For the text-containing cell, return its midpoint in [x, y] coordinate format. 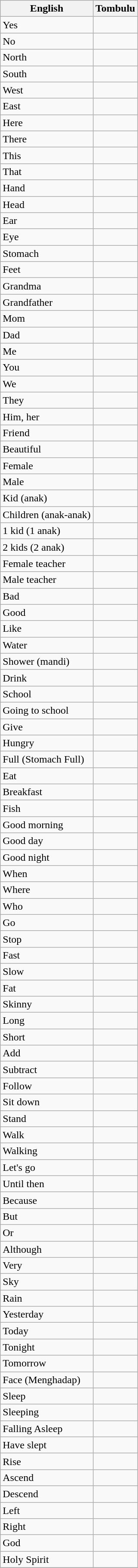
Male teacher [47, 580]
Good day [47, 841]
Tonight [47, 1347]
Eat [47, 776]
Subtract [47, 1070]
Beautiful [47, 449]
Fast [47, 955]
This [47, 155]
Because [47, 1200]
Sit down [47, 1102]
We [47, 384]
Hand [47, 188]
Water [47, 645]
Until then [47, 1184]
Drink [47, 678]
Falling Asleep [47, 1429]
Sleeping [47, 1412]
Face (Menghadap) [47, 1380]
Good [47, 612]
Short [47, 1037]
Stop [47, 939]
Yesterday [47, 1315]
English [47, 9]
Tomorrow [47, 1363]
Eye [47, 237]
Slow [47, 971]
Like [47, 629]
Here [47, 123]
Yes [47, 25]
When [47, 874]
Right [47, 1527]
Skinny [47, 1004]
Very [47, 1266]
East [47, 106]
Mom [47, 319]
Female teacher [47, 564]
Left [47, 1510]
Feet [47, 270]
Grandma [47, 286]
Grandfather [47, 302]
Today [47, 1331]
Children (anak-anak) [47, 515]
Long [47, 1021]
West [47, 90]
Follow [47, 1086]
Good night [47, 857]
Have slept [47, 1445]
Bad [47, 596]
Rain [47, 1298]
Full (Stomach Full) [47, 760]
Fat [47, 988]
Stomach [47, 253]
Sky [47, 1282]
Fish [47, 808]
Kid (anak) [47, 498]
Go [47, 923]
Friend [47, 433]
Me [47, 351]
Who [47, 906]
No [47, 41]
1 kid (1 anak) [47, 531]
Walk [47, 1135]
God [47, 1543]
North [47, 57]
Shower (mandi) [47, 661]
Add [47, 1053]
Tombulu [115, 9]
Good morning [47, 825]
Stand [47, 1119]
That [47, 172]
2 kids (2 anak) [47, 547]
Going to school [47, 710]
Walking [47, 1151]
You [47, 368]
Holy Spirit [47, 1559]
Let's go [47, 1167]
Dad [47, 335]
Descend [47, 1494]
But [47, 1216]
Although [47, 1249]
Him, her [47, 416]
School [47, 694]
Breakfast [47, 792]
Where [47, 890]
Give [47, 727]
South [47, 74]
Or [47, 1233]
They [47, 400]
Ascend [47, 1478]
There [47, 139]
Male [47, 482]
Rise [47, 1461]
Ear [47, 221]
Sleep [47, 1396]
Head [47, 205]
Female [47, 465]
Hungry [47, 743]
